Find where the given text appears and provide that cell's center as [X, Y] coordinate. 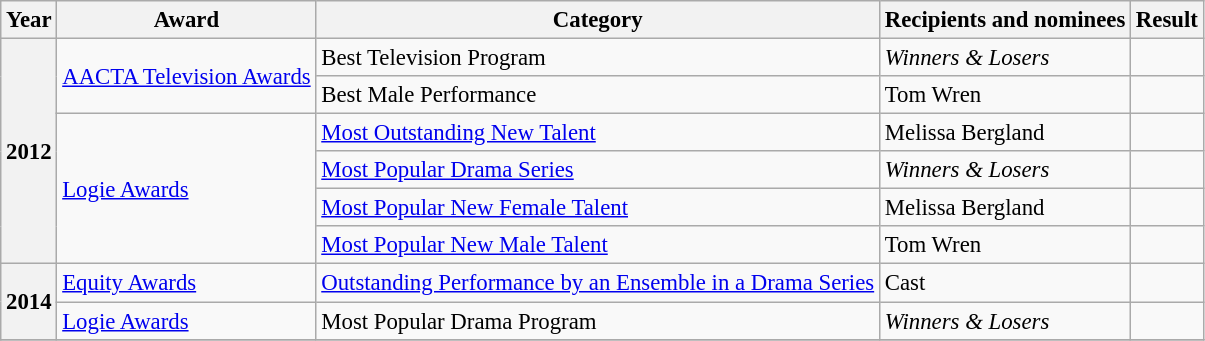
Best Male Performance [598, 95]
Most Popular Drama Series [598, 170]
AACTA Television Awards [186, 76]
Most Popular Drama Program [598, 321]
Best Television Program [598, 58]
Cast [1004, 283]
2012 [29, 152]
Most Popular New Female Talent [598, 208]
Recipients and nominees [1004, 20]
Result [1168, 20]
Year [29, 20]
Category [598, 20]
Most Outstanding New Talent [598, 133]
Equity Awards [186, 283]
2014 [29, 302]
Most Popular New Male Talent [598, 245]
Outstanding Performance by an Ensemble in a Drama Series [598, 283]
Award [186, 20]
